Return the (x, y) coordinate for the center point of the cell that contains the specified text.  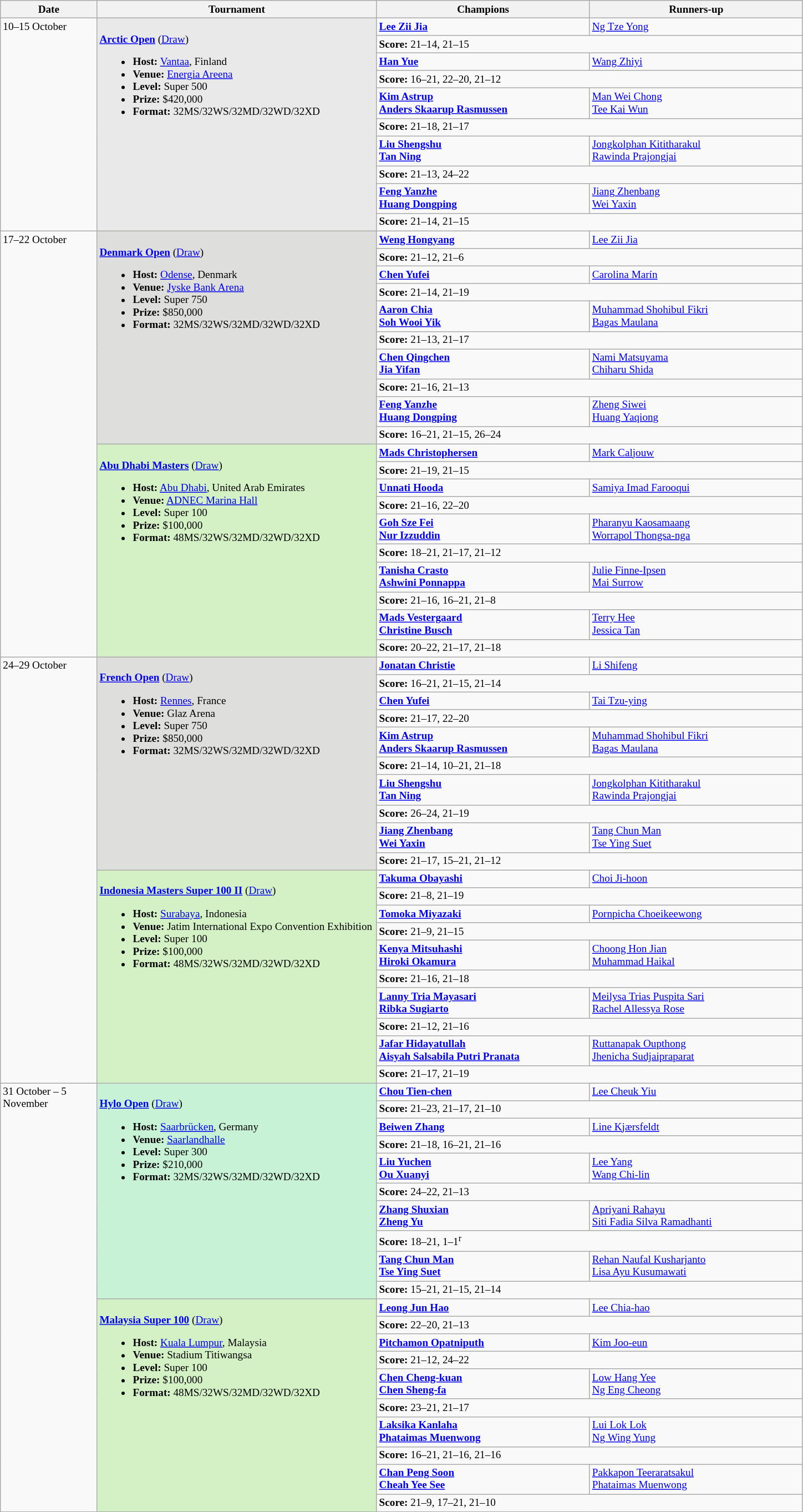
Abu Dhabi Masters (Draw)Host: Abu Dhabi, United Arab EmiratesVenue: ADNEC Marina HallLevel: Super 100Prize: $100,000Format: 48MS/32WS/32MD/32WD/32XD (237, 550)
Han Yue (483, 62)
Malaysia Super 100 (Draw)Host: Kuala Lumpur, MalaysiaVenue: Stadium TitiwangsaLevel: Super 100Prize: $100,000Format: 48MS/32WS/32MD/32WD/32XD (237, 1405)
Chen Cheng-kuan Chen Sheng-fa (483, 1384)
Score: 21–12, 24–22 (589, 1360)
Score: 21–16, 21–13 (589, 388)
Score: 21–9, 21–15 (589, 932)
Denmark Open (Draw)Host: Odense, DenmarkVenue: Jyske Bank ArenaLevel: Super 750Prize: $850,000Format: 32MS/32WS/32MD/32WD/32XD (237, 337)
Score: 16–21, 21–15, 21–14 (589, 684)
Score: 21–16, 22–20 (589, 505)
Line Kjærsfeldt (696, 1127)
24–29 October (49, 870)
Apriyani Rahayu Siti Fadia Silva Ramadhanti (696, 1216)
Score: 21–17, 15–21, 21–12 (589, 861)
Score: 21–14, 10–21, 21–18 (589, 766)
Low Hang Yee Ng Eng Cheong (696, 1384)
Score: 21–23, 21–17, 21–10 (589, 1109)
Score: 21–12, 21–16 (589, 1026)
Score: 21–12, 21–6 (589, 257)
31 October – 5 November (49, 1297)
Zhang Shuxian Zheng Yu (483, 1216)
Hylo Open (Draw)Host: Saarbrücken, GermanyVenue: SaarlandhalleLevel: Super 300Prize: $210,000Format: 32MS/32WS/32MD/32WD/32XD (237, 1191)
Choong Hon Jian Muhammad Haikal (696, 955)
Score: 21–13, 24–22 (589, 175)
Score: 18–21, 21–17, 21–12 (589, 553)
10–15 October (49, 124)
Pornpicha Choeikeewong (696, 914)
Chen Qingchen Jia Yifan (483, 363)
Date (49, 9)
Score: 20–22, 21–17, 21–18 (589, 648)
Rehan Naufal Kusharjanto Lisa Ayu Kusumawati (696, 1266)
Unnati Hooda (483, 488)
Li Shifeng (696, 666)
Leong Jun Hao (483, 1308)
Man Wei Chong Tee Kai Wun (696, 103)
Tournament (237, 9)
Tai Tzu-ying (696, 701)
Wang Zhiyi (696, 62)
Score: 21–14, 21–19 (589, 292)
Mads Christophersen (483, 453)
Nami Matsuyama Chiharu Shida (696, 363)
Score: 21–18, 21–17 (589, 127)
Lui Lok Lok Ng Wing Yung (696, 1432)
Score: 22–20, 21–13 (589, 1325)
Score: 24–22, 21–13 (589, 1192)
Kenya Mitsuhashi Hiroki Okamura (483, 955)
Beiwen Zhang (483, 1127)
Samiya Imad Farooqui (696, 488)
Score: 21–16, 16–21, 21–8 (589, 600)
Jafar Hidayatullah Aisyah Salsabila Putri Pranata (483, 1050)
Score: 16–21, 22–20, 21–12 (589, 79)
Meilysa Trias Puspita Sari Rachel Allessya Rose (696, 1003)
Mark Caljouw (696, 453)
Chan Peng Soon Cheah Yee See (483, 1479)
Pakkapon Teeraratsakul Phataimas Muenwong (696, 1479)
Tomoka Miyazaki (483, 914)
Mads Vestergaard Christine Busch (483, 624)
Kim Joo-eun (696, 1343)
Score: 21–17, 21–19 (589, 1074)
Score: 16–21, 21–15, 26–24 (589, 435)
Score: 15–21, 21–15, 21–14 (589, 1290)
Aaron Chia Soh Wooi Yik (483, 316)
Laksika Kanlaha Phataimas Muenwong (483, 1432)
Lee Chia-hao (696, 1308)
Arctic Open (Draw)Host: Vantaa, FinlandVenue: Energia AreenaLevel: Super 500Prize: $420,000Format: 32MS/32WS/32MD/32WD/32XD (237, 124)
Jonatan Christie (483, 666)
Ruttanapak Oupthong Jhenicha Sudjaipraparat (696, 1050)
Lee Cheuk Yiu (696, 1092)
Score: 16–21, 21–16, 21–16 (589, 1455)
Goh Sze Fei Nur Izzuddin (483, 529)
Zheng Siwei Huang Yaqiong (696, 411)
Score: 21–16, 21–18 (589, 979)
Pitchamon Opatniputh (483, 1343)
Champions (483, 9)
Weng Hongyang (483, 240)
Score: 21–19, 21–15 (589, 471)
Lee Yang Wang Chi-lin (696, 1168)
Score: 21–13, 21–17 (589, 340)
French Open (Draw)Host: Rennes, FranceVenue: Glaz ArenaLevel: Super 750Prize: $850,000Format: 32MS/32WS/32MD/32WD/32XD (237, 763)
Score: 21–9, 17–21, 21–10 (589, 1503)
Choi Ji-hoon (696, 879)
Terry Hee Jessica Tan (696, 624)
Lanny Tria Mayasari Ribka Sugiarto (483, 1003)
Julie Finne-Ipsen Mai Surrow (696, 577)
Score: 21–8, 21–19 (589, 896)
Score: 21–18, 16–21, 21–16 (589, 1145)
Takuma Obayashi (483, 879)
Score: 23–21, 21–17 (589, 1408)
Chou Tien-chen (483, 1092)
Score: 21–17, 22–20 (589, 719)
Liu Yuchen Ou Xuanyi (483, 1168)
Pharanyu Kaosamaang Worrapol Thongsa-nga (696, 529)
Carolina Marín (696, 275)
Ng Tze Yong (696, 27)
Score: 26–24, 21–19 (589, 813)
Tanisha Crasto Ashwini Ponnappa (483, 577)
17–22 October (49, 444)
Score: 18–21, 1–1r (589, 1241)
Runners-up (696, 9)
